Search for the cell housing the specified text and yield its [x, y] center coordinate. 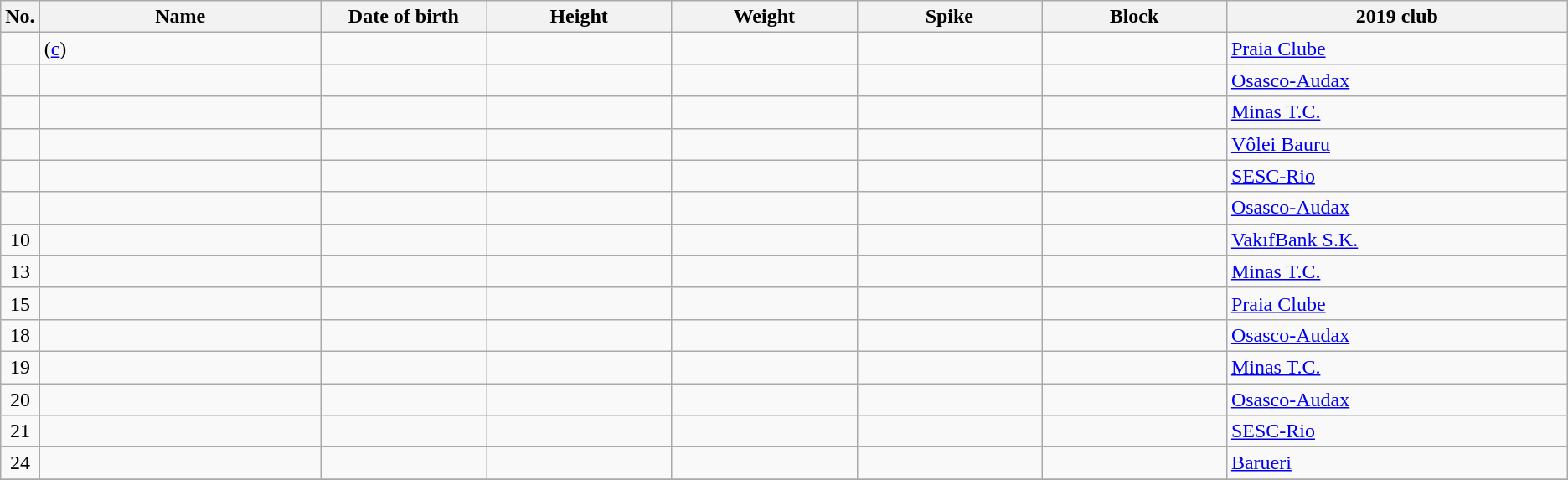
24 [20, 463]
VakıfBank S.K. [1397, 240]
20 [20, 400]
No. [20, 17]
Vôlei Bauru [1397, 144]
10 [20, 240]
Height [580, 17]
15 [20, 303]
2019 club [1397, 17]
Barueri [1397, 463]
Date of birth [404, 17]
13 [20, 271]
21 [20, 431]
18 [20, 335]
(c) [180, 49]
Spike [950, 17]
Weight [764, 17]
19 [20, 367]
Block [1134, 17]
Name [180, 17]
